Search for the cell housing the specified text and yield its [x, y] center coordinate. 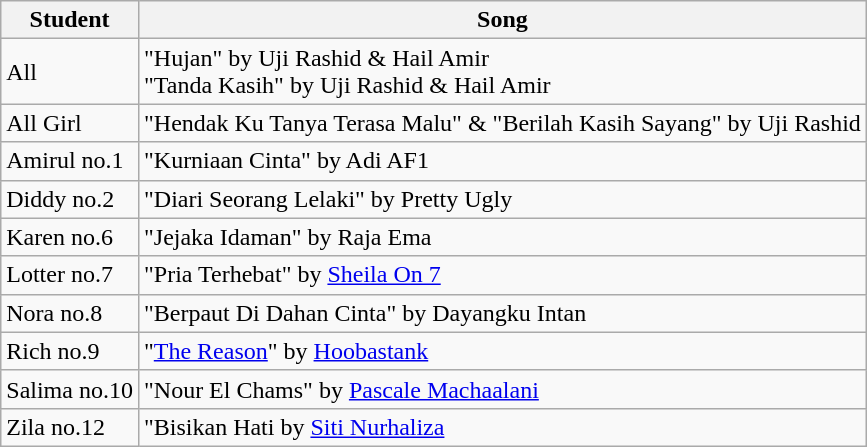
Salima no.10 [70, 389]
Student [70, 20]
"Berpaut Di Dahan Cinta" by Dayangku Intan [502, 313]
"Bisikan Hati by Siti Nurhaliza [502, 427]
Lotter no.7 [70, 275]
"Hujan" by Uji Rashid & Hail Amir "Tanda Kasih" by Uji Rashid & Hail Amir [502, 72]
Nora no.8 [70, 313]
"Pria Terhebat" by Sheila On 7 [502, 275]
"The Reason" by Hoobastank [502, 351]
Diddy no.2 [70, 199]
Karen no.6 [70, 237]
"Jejaka Idaman" by Raja Ema [502, 237]
"Diari Seorang Lelaki" by Pretty Ugly [502, 199]
All [70, 72]
Rich no.9 [70, 351]
Amirul no.1 [70, 161]
Zila no.12 [70, 427]
"Hendak Ku Tanya Terasa Malu" & "Berilah Kasih Sayang" by Uji Rashid [502, 123]
"Nour El Chams" by Pascale Machaalani [502, 389]
Song [502, 20]
"Kurniaan Cinta" by Adi AF1 [502, 161]
All Girl [70, 123]
